Capture the cell that displays the provided text and extract its (x, y) central coordinate. 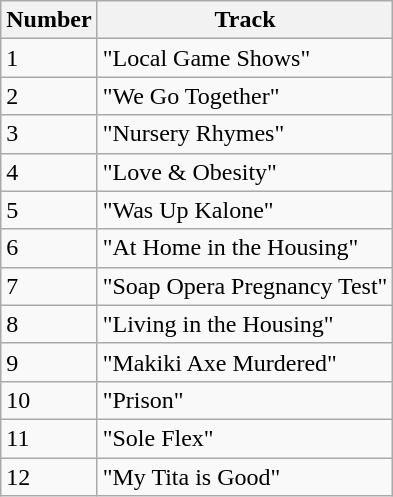
7 (49, 286)
5 (49, 210)
"My Tita is Good" (245, 477)
"We Go Together" (245, 96)
"Sole Flex" (245, 438)
"Local Game Shows" (245, 58)
12 (49, 477)
"Prison" (245, 400)
"Nursery Rhymes" (245, 134)
"Soap Opera Pregnancy Test" (245, 286)
6 (49, 248)
2 (49, 96)
"Living in the Housing" (245, 324)
"Makiki Axe Murdered" (245, 362)
11 (49, 438)
9 (49, 362)
Track (245, 20)
"At Home in the Housing" (245, 248)
4 (49, 172)
8 (49, 324)
Number (49, 20)
"Love & Obesity" (245, 172)
10 (49, 400)
3 (49, 134)
1 (49, 58)
"Was Up Kalone" (245, 210)
